For the text-containing cell, return its midpoint in [X, Y] coordinate format. 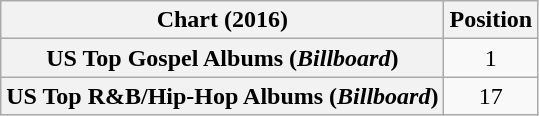
1 [491, 58]
17 [491, 96]
Chart (2016) [222, 20]
US Top R&B/Hip-Hop Albums (Billboard) [222, 96]
Position [491, 20]
US Top Gospel Albums (Billboard) [222, 58]
